For the text-containing cell, return its midpoint in [X, Y] coordinate format. 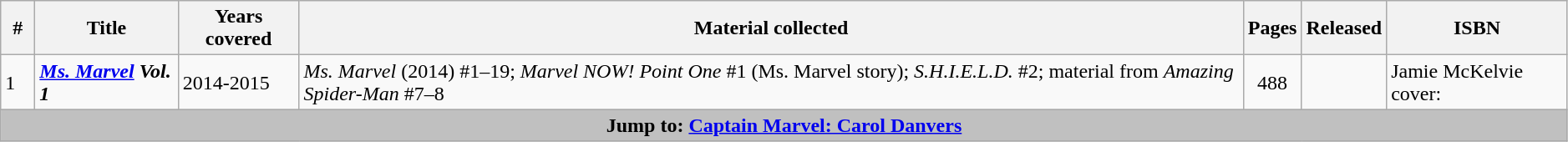
Material collected [771, 28]
Released [1344, 28]
Jamie McKelvie cover: [1477, 82]
488 [1272, 82]
Title [107, 28]
Jump to: Captain Marvel: Carol Danvers [784, 125]
Years covered [239, 28]
2014-2015 [239, 82]
# [18, 28]
Pages [1272, 28]
Ms. Marvel Vol. 1 [107, 82]
Ms. Marvel (2014) #1–19; Marvel NOW! Point One #1 (Ms. Marvel story); S.H.I.E.L.D. #2; material from Amazing Spider-Man #7–8 [771, 82]
ISBN [1477, 28]
1 [18, 82]
